Output the (x, y) coordinate of the center of the cell containing the given text.  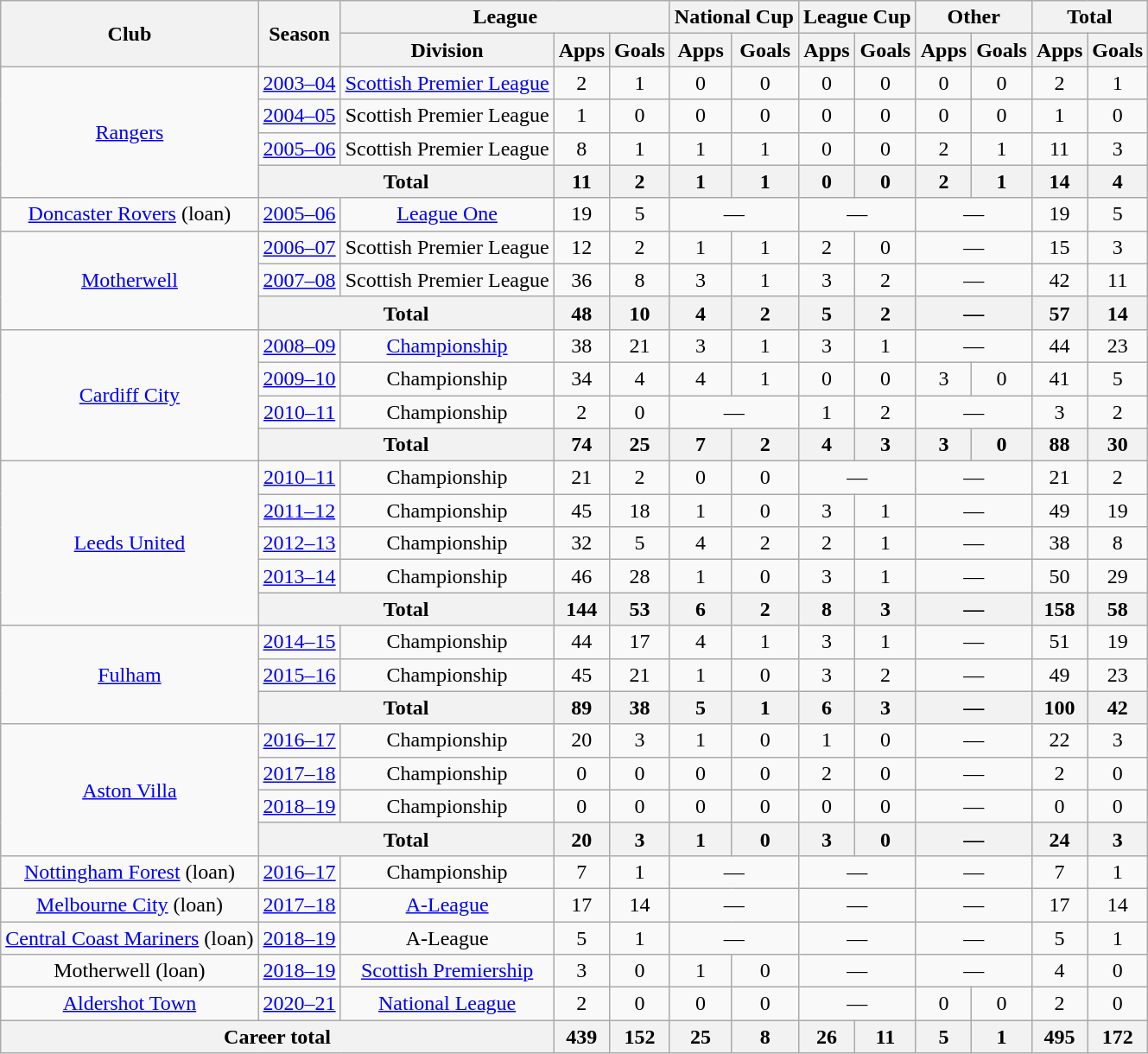
144 (581, 609)
Season (299, 34)
34 (581, 378)
2013–14 (299, 576)
Other (974, 17)
15 (1059, 247)
32 (581, 543)
30 (1118, 445)
National Cup (734, 17)
2008–09 (299, 346)
22 (1059, 740)
12 (581, 247)
10 (640, 313)
2009–10 (299, 378)
2003–04 (299, 83)
18 (640, 511)
48 (581, 313)
Aldershot Town (130, 1004)
2014–15 (299, 642)
41 (1059, 378)
2020–21 (299, 1004)
Cardiff City (130, 395)
172 (1118, 1037)
2006–07 (299, 247)
Aston Villa (130, 790)
Melbourne City (loan) (130, 905)
2004–05 (299, 116)
League One (447, 214)
88 (1059, 445)
Rangers (130, 132)
24 (1059, 839)
League Cup (857, 17)
Motherwell (130, 280)
51 (1059, 642)
Motherwell (loan) (130, 971)
50 (1059, 576)
158 (1059, 609)
29 (1118, 576)
74 (581, 445)
89 (581, 708)
46 (581, 576)
Club (130, 34)
28 (640, 576)
Division (447, 50)
2012–13 (299, 543)
439 (581, 1037)
2007–08 (299, 280)
36 (581, 280)
Nottingham Forest (loan) (130, 872)
57 (1059, 313)
League (504, 17)
Fulham (130, 675)
Career total (277, 1037)
58 (1118, 609)
Doncaster Rovers (loan) (130, 214)
495 (1059, 1037)
Scottish Premiership (447, 971)
26 (826, 1037)
Leeds United (130, 543)
2015–16 (299, 675)
National League (447, 1004)
100 (1059, 708)
53 (640, 609)
2011–12 (299, 511)
Central Coast Mariners (loan) (130, 937)
152 (640, 1037)
